Extract the (x, y) coordinate from the center of the cell holding the provided text.  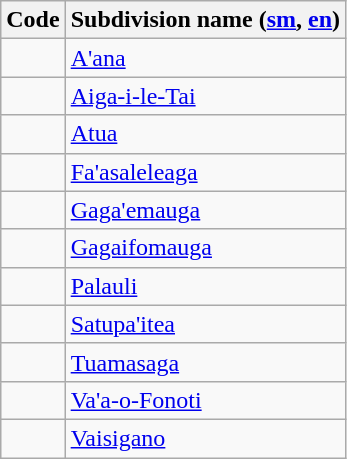
Gaga'emauga (205, 210)
Vaisigano (205, 438)
Palauli (205, 286)
Atua (205, 134)
Code (33, 20)
Tuamasaga (205, 362)
Va'a-o-Fonoti (205, 400)
Satupa'itea (205, 324)
Fa'asaleleaga (205, 172)
Gagaifomauga (205, 248)
Aiga-i-le-Tai (205, 96)
A'ana (205, 58)
Subdivision name (sm, en) (205, 20)
